Find where the given text appears and provide that cell's center as [X, Y] coordinate. 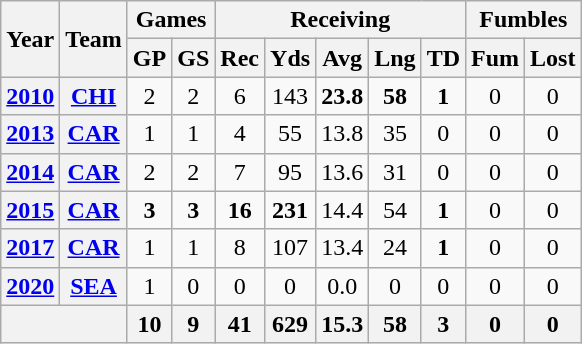
16 [240, 210]
TD [443, 58]
Team [94, 39]
2010 [30, 96]
6 [240, 96]
4 [240, 134]
8 [240, 248]
GP [149, 58]
SEA [94, 286]
55 [290, 134]
Year [30, 39]
0.0 [342, 286]
GS [194, 58]
31 [395, 172]
2014 [30, 172]
Fumbles [524, 20]
35 [395, 134]
2020 [30, 286]
107 [290, 248]
95 [290, 172]
2015 [30, 210]
Lng [395, 58]
Lost [553, 58]
2013 [30, 134]
13.6 [342, 172]
CHI [94, 96]
10 [149, 324]
Fum [496, 58]
Games [170, 20]
15.3 [342, 324]
231 [290, 210]
629 [290, 324]
Rec [240, 58]
2017 [30, 248]
54 [395, 210]
Yds [290, 58]
Avg [342, 58]
13.8 [342, 134]
41 [240, 324]
7 [240, 172]
23.8 [342, 96]
24 [395, 248]
14.4 [342, 210]
9 [194, 324]
Receiving [340, 20]
143 [290, 96]
13.4 [342, 248]
